Return the (X, Y) coordinate for the center point of the cell that contains the specified text.  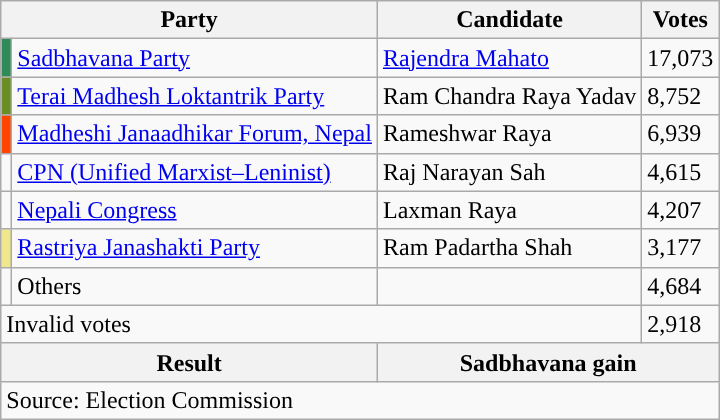
3,177 (680, 248)
Laxman Raya (509, 210)
Raj Narayan Sah (509, 172)
Invalid votes (322, 324)
Terai Madhesh Loktantrik Party (195, 96)
Rajendra Mahato (509, 58)
Rastriya Janashakti Party (195, 248)
Party (190, 20)
Ram Padartha Shah (509, 248)
4,684 (680, 286)
Madheshi Janaadhikar Forum, Nepal (195, 134)
Result (190, 362)
Votes (680, 20)
6,939 (680, 134)
2,918 (680, 324)
4,207 (680, 210)
Ram Chandra Raya Yadav (509, 96)
Nepali Congress (195, 210)
CPN (Unified Marxist–Leninist) (195, 172)
Sadbhavana Party (195, 58)
Candidate (509, 20)
Source: Election Commission (360, 400)
Others (195, 286)
17,073 (680, 58)
4,615 (680, 172)
Rameshwar Raya (509, 134)
Sadbhavana gain (548, 362)
8,752 (680, 96)
